Detect which cell encompasses the target text, then output its (X, Y) center coordinate. 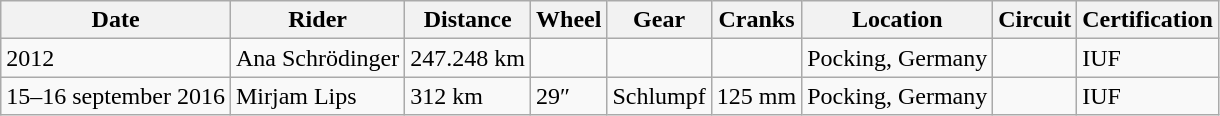
Cranks (756, 20)
Schlumpf (659, 96)
125 mm (756, 96)
Location (898, 20)
Date (116, 20)
15–16 september 2016 (116, 96)
Ana Schrödinger (317, 58)
Distance (468, 20)
29″ (569, 96)
Certification (1148, 20)
247.248 km (468, 58)
Gear (659, 20)
Circuit (1035, 20)
Mirjam Lips (317, 96)
312 km (468, 96)
Rider (317, 20)
2012 (116, 58)
Wheel (569, 20)
